Detect which cell encompasses the target text, then output its (x, y) center coordinate. 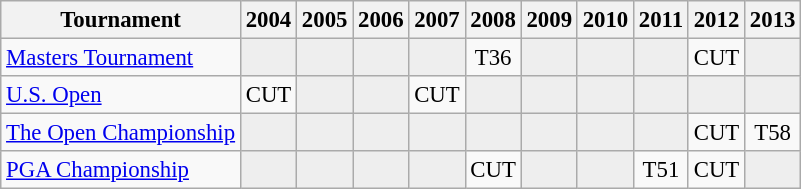
PGA Championship (121, 170)
U.S. Open (121, 95)
The Open Championship (121, 133)
2012 (716, 20)
2008 (493, 20)
2010 (605, 20)
2004 (268, 20)
Masters Tournament (121, 58)
2005 (325, 20)
2007 (437, 20)
2011 (660, 20)
T58 (773, 133)
2013 (773, 20)
2006 (381, 20)
T51 (660, 170)
T36 (493, 58)
Tournament (121, 20)
2009 (549, 20)
